For the text-containing cell, return its midpoint in (X, Y) coordinate format. 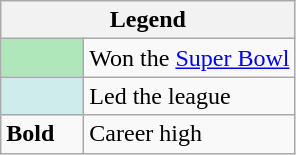
Bold (42, 134)
Led the league (190, 96)
Legend (148, 20)
Career high (190, 134)
Won the Super Bowl (190, 58)
